Scan for the cell matching the given text and deliver its (X, Y) coordinate at center. 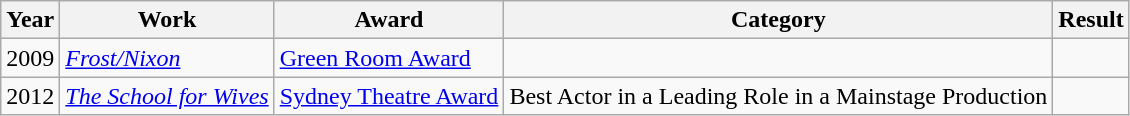
Work (167, 20)
Category (778, 20)
Year (30, 20)
2009 (30, 58)
Sydney Theatre Award (389, 96)
The School for Wives (167, 96)
Frost/Nixon (167, 58)
Green Room Award (389, 58)
Award (389, 20)
Best Actor in a Leading Role in a Mainstage Production (778, 96)
Result (1091, 20)
2012 (30, 96)
